Determine the [X, Y] coordinate at the center of the cell enclosing the given text.  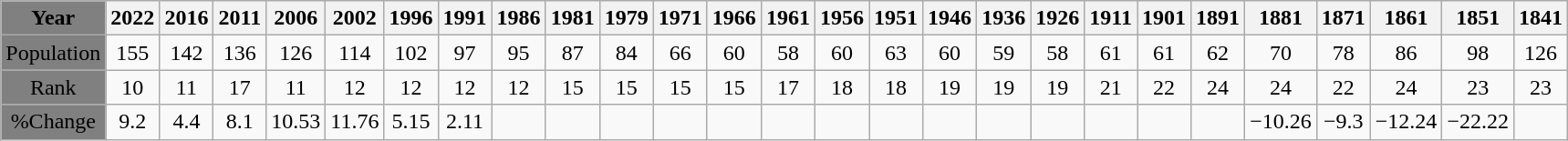
136 [240, 53]
62 [1219, 53]
1971 [680, 18]
78 [1343, 53]
4.4 [186, 122]
2.11 [465, 122]
98 [1478, 53]
63 [896, 53]
59 [1003, 53]
Year [53, 18]
−9.3 [1343, 122]
102 [410, 53]
1996 [410, 18]
1861 [1407, 18]
−22.22 [1478, 122]
8.1 [240, 122]
2022 [133, 18]
70 [1281, 53]
1946 [950, 18]
66 [680, 53]
155 [133, 53]
1979 [626, 18]
−12.24 [1407, 122]
114 [355, 53]
2002 [355, 18]
10 [133, 87]
1966 [733, 18]
−10.26 [1281, 122]
9.2 [133, 122]
1991 [465, 18]
97 [465, 53]
2011 [240, 18]
1841 [1542, 18]
1936 [1003, 18]
1951 [896, 18]
5.15 [410, 122]
1901 [1164, 18]
1986 [518, 18]
%Change [53, 122]
2016 [186, 18]
86 [1407, 53]
11.76 [355, 122]
1956 [841, 18]
1851 [1478, 18]
1981 [573, 18]
1871 [1343, 18]
Population [53, 53]
1961 [788, 18]
2006 [296, 18]
1891 [1219, 18]
1881 [1281, 18]
142 [186, 53]
21 [1111, 87]
1926 [1058, 18]
95 [518, 53]
1911 [1111, 18]
84 [626, 53]
10.53 [296, 122]
87 [573, 53]
Rank [53, 87]
